Output the (x, y) coordinate of the center of the cell containing the given text.  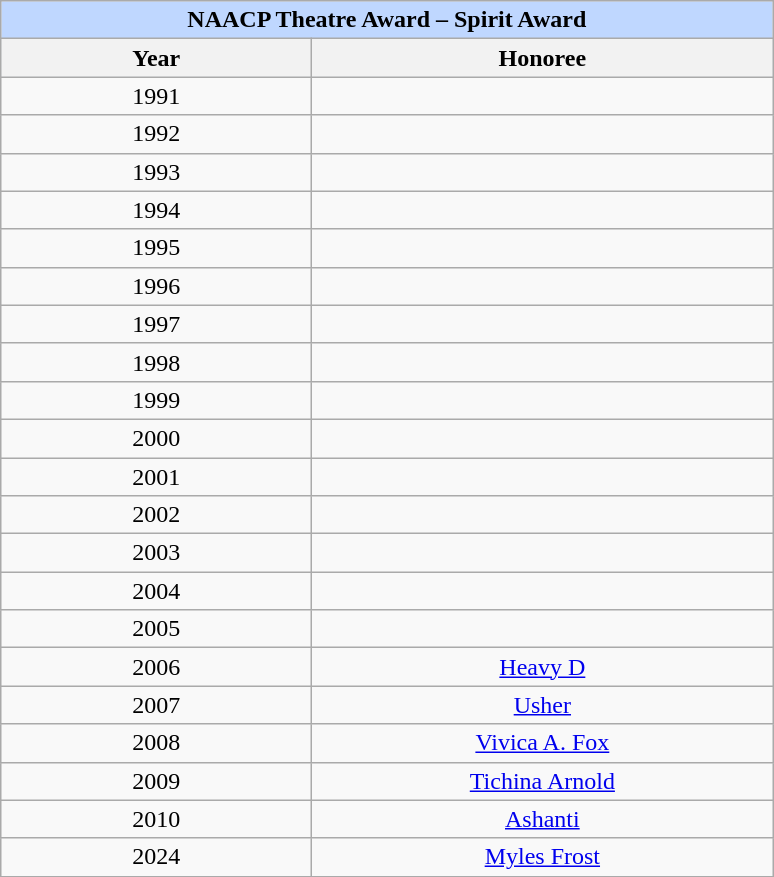
Honoree (542, 58)
2000 (156, 438)
2004 (156, 591)
2001 (156, 477)
Ashanti (542, 819)
Usher (542, 705)
2007 (156, 705)
2002 (156, 515)
2010 (156, 819)
1991 (156, 96)
1995 (156, 248)
1998 (156, 362)
Vivica A. Fox (542, 743)
2024 (156, 857)
1994 (156, 210)
1992 (156, 134)
2006 (156, 667)
1997 (156, 324)
1993 (156, 172)
Tichina Arnold (542, 781)
1996 (156, 286)
1999 (156, 400)
NAACP Theatre Award – Spirit Award (387, 20)
2009 (156, 781)
2008 (156, 743)
2003 (156, 553)
Heavy D (542, 667)
Year (156, 58)
Myles Frost (542, 857)
2005 (156, 629)
